For the text-containing cell, return its midpoint in (x, y) coordinate format. 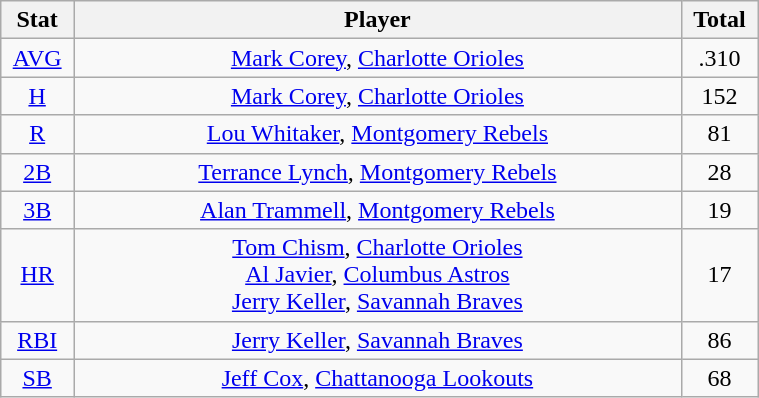
2B (38, 172)
152 (719, 96)
.310 (719, 58)
Lou Whitaker, Montgomery Rebels (378, 134)
17 (719, 275)
28 (719, 172)
81 (719, 134)
Total (719, 20)
Stat (38, 20)
RBI (38, 340)
HR (38, 275)
3B (38, 210)
R (38, 134)
Terrance Lynch, Montgomery Rebels (378, 172)
H (38, 96)
Jerry Keller, Savannah Braves (378, 340)
19 (719, 210)
Jeff Cox, Chattanooga Lookouts (378, 378)
SB (38, 378)
Player (378, 20)
AVG (38, 58)
Tom Chism, Charlotte Orioles Al Javier, Columbus Astros Jerry Keller, Savannah Braves (378, 275)
86 (719, 340)
Alan Trammell, Montgomery Rebels (378, 210)
68 (719, 378)
